Extract the [x, y] coordinate from the center of the cell holding the provided text.  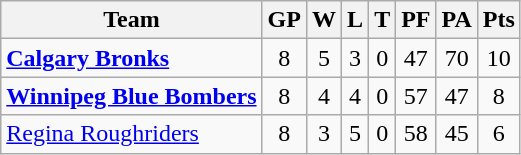
Regina Roughriders [132, 134]
57 [416, 96]
Pts [498, 20]
58 [416, 134]
W [324, 20]
PF [416, 20]
70 [456, 58]
T [382, 20]
GP [284, 20]
Winnipeg Blue Bombers [132, 96]
10 [498, 58]
L [356, 20]
Calgary Bronks [132, 58]
45 [456, 134]
PA [456, 20]
Team [132, 20]
6 [498, 134]
